Provide the (x, y) coordinate of the cell's center where the given text is located.  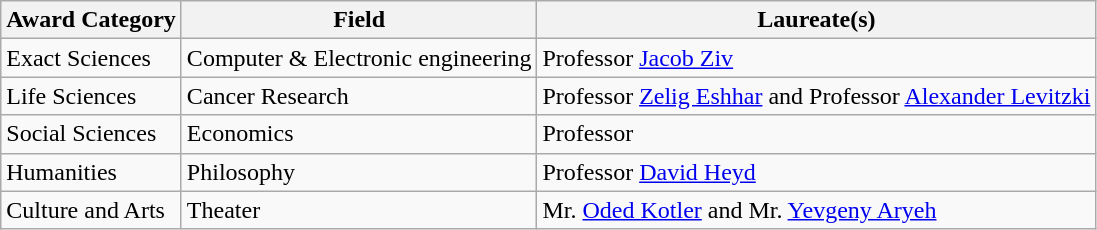
Exact Sciences (92, 58)
Professor David Heyd (816, 172)
Culture and Arts (92, 210)
Professor (816, 134)
Theater (359, 210)
Philosophy (359, 172)
Life Sciences (92, 96)
Social Sciences (92, 134)
Humanities (92, 172)
Cancer Research (359, 96)
Award Category (92, 20)
Field (359, 20)
Laureate(s) (816, 20)
Mr. Oded Kotler and Mr. Yevgeny Aryeh (816, 210)
Professor Jacob Ziv (816, 58)
Computer & Electronic engineering (359, 58)
Professor Zelig Eshhar and Professor Alexander Levitzki (816, 96)
Economics (359, 134)
